Output the [x, y] coordinate of the center of the cell containing the given text.  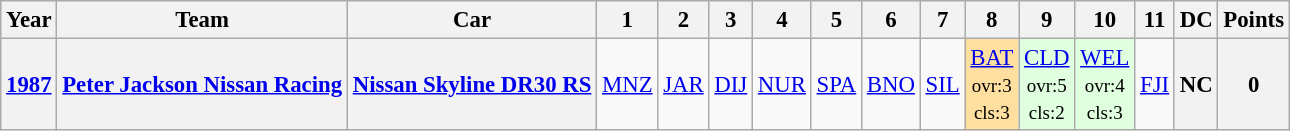
1 [628, 20]
Nissan Skyline DR30 RS [472, 85]
NC [1196, 85]
BNO [892, 85]
DC [1196, 20]
BATovr:3cls:3 [992, 85]
CLDovr:5cls:2 [1047, 85]
NUR [782, 85]
1987 [29, 85]
8 [992, 20]
Car [472, 20]
JAR [684, 85]
5 [836, 20]
Team [202, 20]
2 [684, 20]
Peter Jackson Nissan Racing [202, 85]
WELovr:4cls:3 [1105, 85]
3 [731, 20]
SIL [942, 85]
11 [1155, 20]
Year [29, 20]
4 [782, 20]
10 [1105, 20]
9 [1047, 20]
0 [1254, 85]
FJI [1155, 85]
Points [1254, 20]
MNZ [628, 85]
6 [892, 20]
7 [942, 20]
DIJ [731, 85]
SPA [836, 85]
